Determine the (X, Y) coordinate at the center of the cell enclosing the given text.  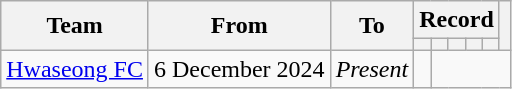
From (239, 26)
6 December 2024 (239, 69)
Record (457, 20)
Present (372, 69)
Hwaseong FC (75, 69)
To (372, 26)
Team (75, 26)
